Search for the cell housing the specified text and yield its [X, Y] center coordinate. 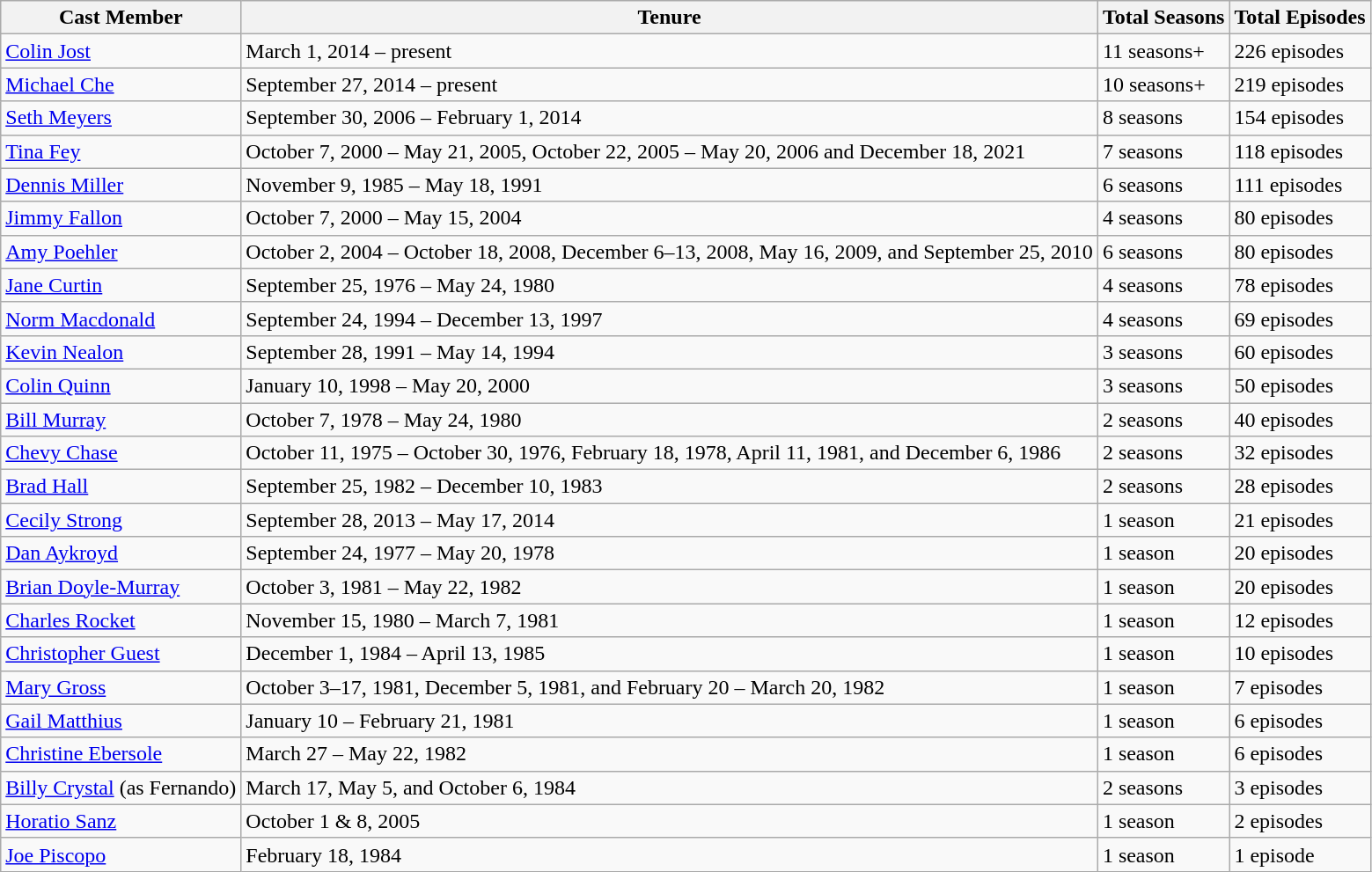
September 30, 2006 – February 1, 2014 [670, 118]
10 episodes [1300, 654]
Billy Crystal (as Fernando) [121, 788]
Tina Fey [121, 151]
March 17, May 5, and October 6, 1984 [670, 788]
28 episodes [1300, 487]
Christine Ebersole [121, 754]
September 25, 1982 – December 10, 1983 [670, 487]
32 episodes [1300, 453]
Joe Piscopo [121, 854]
September 28, 1991 – May 14, 1994 [670, 352]
Amy Poehler [121, 252]
Kevin Nealon [121, 352]
2 episodes [1300, 821]
Total Seasons [1163, 18]
September 25, 1976 – May 24, 1980 [670, 285]
Jane Curtin [121, 285]
219 episodes [1300, 84]
21 episodes [1300, 520]
3 episodes [1300, 788]
October 3–17, 1981, December 5, 1981, and February 20 – March 20, 1982 [670, 687]
October 3, 1981 – May 22, 1982 [670, 587]
11 seasons+ [1163, 51]
Bill Murray [121, 420]
Chevy Chase [121, 453]
November 15, 1980 – March 7, 1981 [670, 620]
118 episodes [1300, 151]
October 7, 2000 – May 21, 2005, October 22, 2005 – May 20, 2006 and December 18, 2021 [670, 151]
Charles Rocket [121, 620]
September 27, 2014 – present [670, 84]
12 episodes [1300, 620]
December 1, 1984 – April 13, 1985 [670, 654]
Dennis Miller [121, 185]
1 episode [1300, 854]
Colin Jost [121, 51]
January 10 – February 21, 1981 [670, 721]
Jimmy Fallon [121, 218]
60 episodes [1300, 352]
September 24, 1977 – May 20, 1978 [670, 553]
Michael Che [121, 84]
Horatio Sanz [121, 821]
January 10, 1998 – May 20, 2000 [670, 385]
Colin Quinn [121, 385]
March 27 – May 22, 1982 [670, 754]
8 seasons [1163, 118]
November 9, 1985 – May 18, 1991 [670, 185]
111 episodes [1300, 185]
Dan Aykroyd [121, 553]
October 11, 1975 – October 30, 1976, February 18, 1978, April 11, 1981, and December 6, 1986 [670, 453]
Brian Doyle-Murray [121, 587]
October 1 & 8, 2005 [670, 821]
Cecily Strong [121, 520]
Christopher Guest [121, 654]
69 episodes [1300, 319]
March 1, 2014 – present [670, 51]
Brad Hall [121, 487]
Mary Gross [121, 687]
7 seasons [1163, 151]
Tenure [670, 18]
Seth Meyers [121, 118]
September 24, 1994 – December 13, 1997 [670, 319]
154 episodes [1300, 118]
October 7, 1978 – May 24, 1980 [670, 420]
February 18, 1984 [670, 854]
226 episodes [1300, 51]
50 episodes [1300, 385]
40 episodes [1300, 420]
Gail Matthius [121, 721]
Norm Macdonald [121, 319]
September 28, 2013 – May 17, 2014 [670, 520]
78 episodes [1300, 285]
October 2, 2004 – October 18, 2008, December 6–13, 2008, May 16, 2009, and September 25, 2010 [670, 252]
Total Episodes [1300, 18]
October 7, 2000 – May 15, 2004 [670, 218]
10 seasons+ [1163, 84]
Cast Member [121, 18]
7 episodes [1300, 687]
